Determine the [X, Y] coordinate at the center of the cell enclosing the given text.  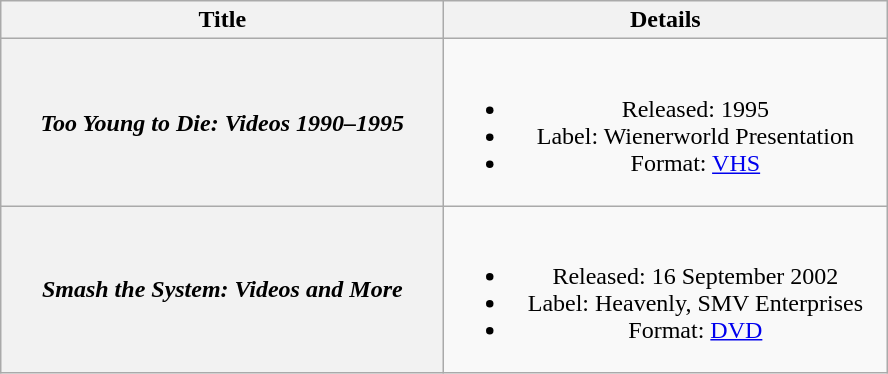
Released: 1995Label: Wienerworld PresentationFormat: VHS [666, 122]
Too Young to Die: Videos 1990–1995 [222, 122]
Smash the System: Videos and More [222, 290]
Details [666, 20]
Title [222, 20]
Released: 16 September 2002Label: Heavenly, SMV EnterprisesFormat: DVD [666, 290]
